Extract the [x, y] coordinate from the center of the cell holding the provided text.  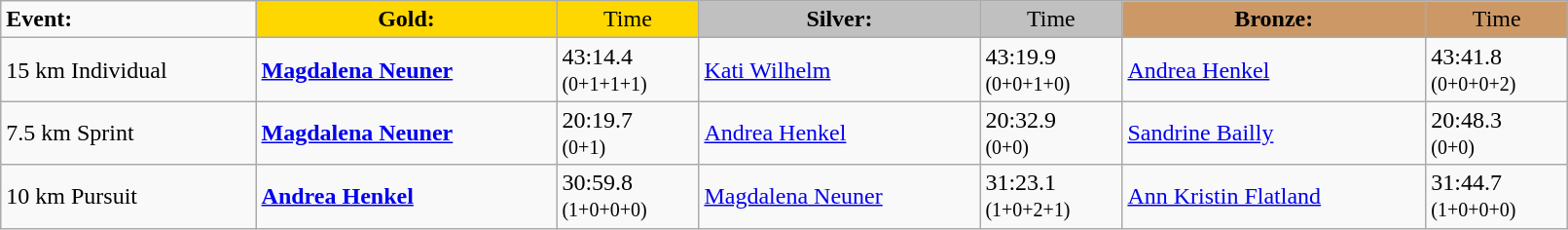
43:19.9 (0+0+1+0) [1051, 70]
30:59.8(1+0+0+0) [628, 197]
20:32.9(0+0) [1051, 133]
Kati Wilhelm [839, 70]
Silver: [839, 19]
20:19.7(0+1) [628, 133]
Gold: [407, 19]
31:23.1(1+0+2+1) [1051, 197]
43:41.8(0+0+0+2) [1497, 70]
Bronze: [1274, 19]
43:14.4 (0+1+1+1) [628, 70]
7.5 km Sprint [128, 133]
15 km Individual [128, 70]
Ann Kristin Flatland [1274, 197]
20:48.3(0+0) [1497, 133]
10 km Pursuit [128, 197]
Event: [128, 19]
31:44.7(1+0+0+0) [1497, 197]
Sandrine Bailly [1274, 133]
